Capture the cell that displays the provided text and extract its [X, Y] central coordinate. 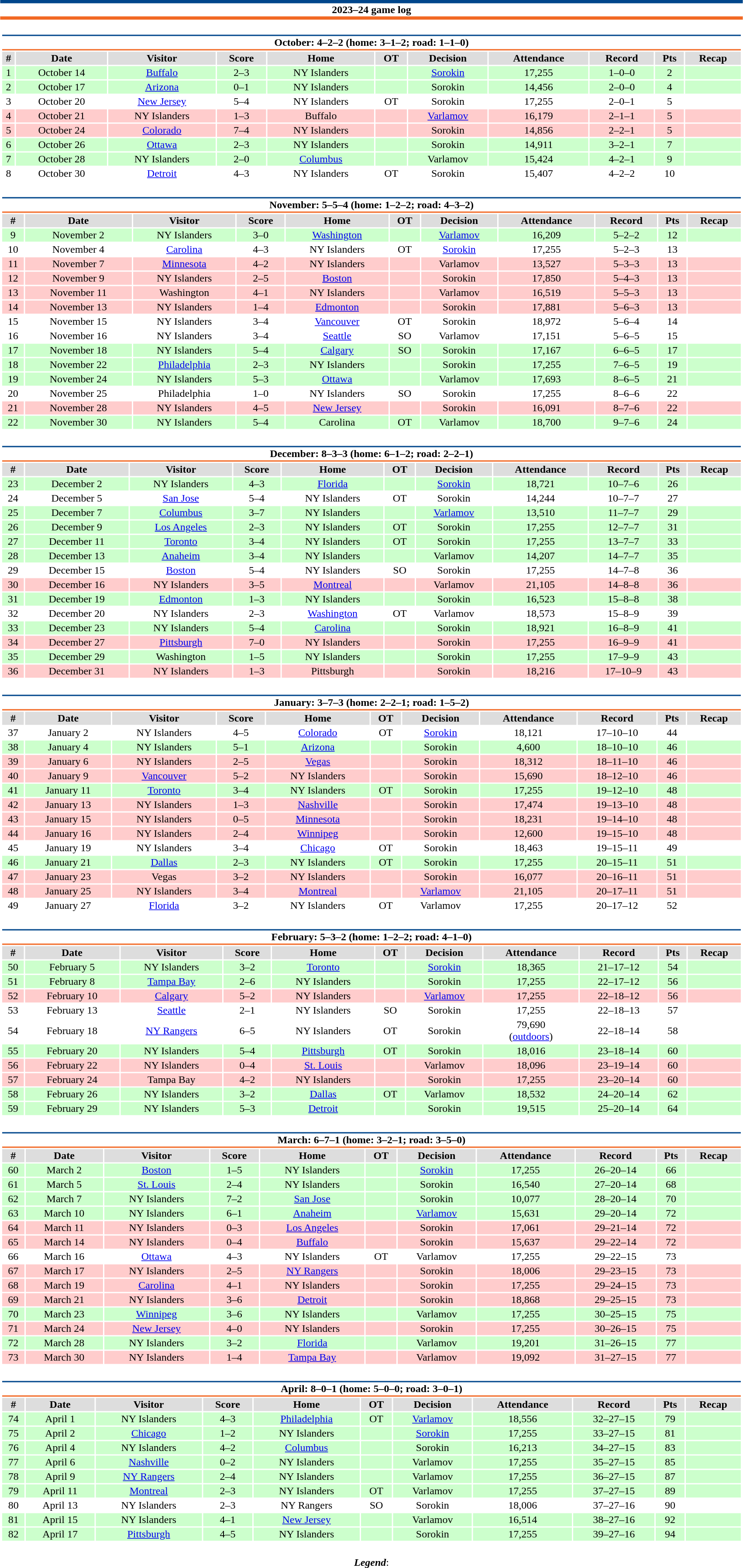
October: 4–2–2 (home: 3–1–2; road: 1–1–0) [371, 43]
November 7 [78, 264]
12–7–7 [623, 527]
5–1 [241, 747]
December 31 [77, 671]
November: 5–5–4 (home: 1–2–2; road: 4–3–2) [371, 205]
14,456 [539, 87]
16,209 [547, 235]
November 24 [78, 379]
3–2–1 [622, 144]
February 5 [72, 967]
February 22 [72, 1066]
92 [670, 1520]
November 28 [78, 408]
January 15 [68, 819]
8–6–6 [626, 393]
1–2 [227, 1433]
29–25–15 [616, 1300]
April 15 [60, 1520]
10–7–6 [623, 484]
17,850 [547, 278]
30–26–15 [616, 1328]
29–23–15 [616, 1271]
17,167 [547, 351]
42 [13, 805]
18,016 [531, 1051]
23 [13, 484]
19–13–10 [617, 805]
15–8–8 [623, 599]
34 [13, 642]
85 [670, 1462]
January 25 [68, 891]
33–27–15 [614, 1433]
April 11 [60, 1491]
March 23 [64, 1314]
18,573 [540, 613]
November 4 [78, 249]
25–20–14 [619, 1108]
23–18–14 [619, 1051]
83 [670, 1448]
1 [8, 73]
April 9 [60, 1477]
16–8–9 [623, 628]
22–18–14 [619, 1030]
December 2 [77, 484]
61 [13, 1184]
59 [13, 1108]
February 13 [72, 1011]
18,365 [531, 967]
25 [13, 513]
29–20–14 [616, 1213]
18,556 [523, 1419]
39–27–16 [614, 1534]
16 [13, 336]
11–7–7 [623, 513]
March 21 [64, 1300]
36–27–15 [614, 1477]
18,532 [531, 1094]
55 [13, 1051]
79,690(outdoors) [531, 1030]
17–10–10 [617, 733]
October 21 [62, 116]
November 18 [78, 351]
29–22–14 [616, 1242]
13,527 [547, 264]
18–12–10 [617, 776]
45 [13, 848]
January 16 [68, 833]
10–7–7 [623, 498]
15,631 [526, 1213]
19,201 [526, 1343]
April 13 [60, 1506]
37–27–15 [614, 1491]
January 21 [68, 862]
17–10–9 [623, 671]
76 [13, 1448]
2–0–0 [622, 87]
December: 8–3–3 (home: 6–1–2; road: 2–2–1) [371, 454]
17,151 [547, 336]
March 7 [64, 1199]
3–5 [257, 585]
14,911 [539, 144]
21–17–12 [619, 967]
January: 3–7–3 (home: 2–2–1; road: 1–5–2) [371, 703]
15,424 [539, 159]
14–8–8 [623, 585]
18,868 [526, 1300]
82 [13, 1534]
18,700 [547, 422]
December 11 [77, 542]
78 [13, 1477]
23–19–14 [619, 1066]
5–6–5 [626, 336]
19,092 [526, 1357]
2–1 [247, 1011]
October 24 [62, 131]
15–8–9 [623, 613]
69 [13, 1300]
5–2–3 [626, 249]
December 13 [77, 556]
January 19 [68, 848]
November 30 [78, 422]
5–6–4 [626, 322]
December 7 [77, 513]
14–7–7 [623, 556]
2–2–1 [622, 131]
April 6 [60, 1462]
18,231 [528, 819]
November 15 [78, 322]
32 [13, 613]
40 [13, 776]
2–6 [247, 982]
2–1–1 [622, 116]
19–12–10 [617, 791]
18,972 [547, 322]
April: 8–0–1 (home: 5–0–0; road: 3–0–1) [371, 1389]
February: 5–3–2 (home: 1–2–2; road: 4–1–0) [371, 937]
17,061 [526, 1228]
January 23 [68, 877]
4–2–1 [622, 159]
December 27 [77, 642]
October 20 [62, 102]
5–5–3 [626, 293]
18 [13, 364]
29–21–14 [616, 1228]
October 28 [62, 159]
24–20–14 [619, 1094]
7–4 [241, 131]
October 14 [62, 73]
February 26 [72, 1094]
January 11 [68, 791]
7–6–5 [626, 364]
18,312 [528, 762]
February 18 [72, 1030]
November 13 [78, 307]
April 4 [60, 1448]
January 27 [68, 906]
18,921 [540, 628]
32–27–15 [614, 1419]
16,514 [523, 1520]
63 [13, 1213]
November 9 [78, 278]
October 30 [62, 173]
19,515 [531, 1108]
6–5 [247, 1030]
December 15 [77, 571]
December 23 [77, 628]
14–7–8 [623, 571]
15,690 [528, 776]
16,523 [540, 599]
89 [670, 1491]
15,637 [526, 1242]
November 16 [78, 336]
13,510 [540, 513]
31–26–15 [616, 1343]
April 2 [60, 1433]
5–6–3 [626, 307]
18,121 [528, 733]
0–5 [241, 819]
December 16 [77, 585]
6–1 [234, 1213]
10,077 [526, 1199]
8–6–5 [626, 379]
March 14 [64, 1242]
6–6–5 [626, 351]
20 [13, 393]
0–1 [241, 87]
March 30 [64, 1357]
47 [13, 877]
15,407 [539, 173]
4–2–2 [622, 173]
16,540 [526, 1184]
12,600 [528, 833]
0–2 [227, 1462]
22–18–13 [619, 1011]
October 26 [62, 144]
January 13 [68, 805]
94 [670, 1534]
20–15–11 [617, 862]
7–2 [234, 1199]
4–0 [234, 1328]
9–7–6 [626, 422]
38–27–16 [614, 1520]
18–10–10 [617, 747]
8–7–6 [626, 408]
March 10 [64, 1213]
20–17–11 [617, 891]
3 [8, 102]
November 25 [78, 393]
28–20–14 [616, 1199]
19–14–10 [617, 819]
March 5 [64, 1184]
34–27–15 [614, 1448]
February 24 [72, 1080]
January 2 [68, 733]
February 29 [72, 1108]
April 17 [60, 1534]
February 8 [72, 982]
5–2–2 [626, 235]
17–9–9 [623, 657]
18,463 [528, 848]
14,244 [540, 498]
April 1 [60, 1419]
14,856 [539, 131]
23–20–14 [619, 1080]
19–15–10 [617, 833]
3–7 [257, 513]
March 11 [64, 1228]
18,721 [540, 484]
2–0 [241, 159]
8 [8, 173]
1–0 [261, 393]
37 [13, 733]
20–16–11 [617, 877]
January 6 [68, 762]
March 17 [64, 1271]
67 [13, 1271]
6 [8, 144]
17,474 [528, 805]
16,519 [547, 293]
18,096 [531, 1066]
16,213 [523, 1448]
4,600 [528, 747]
18–11–10 [617, 762]
26–20–14 [616, 1170]
March 19 [64, 1286]
19–15–11 [617, 848]
March 2 [64, 1170]
7–0 [257, 642]
16–9–9 [623, 642]
November 2 [78, 235]
December 20 [77, 613]
37–27–16 [614, 1506]
18,216 [540, 671]
17,693 [547, 379]
November 11 [78, 293]
29–24–15 [616, 1286]
December 19 [77, 599]
20–17–12 [617, 906]
2023–24 game log [371, 10]
December 29 [77, 657]
16,077 [528, 877]
5–4–3 [626, 278]
1–0–0 [622, 73]
35–27–15 [614, 1462]
February 20 [72, 1051]
50 [13, 967]
January 4 [68, 747]
March 16 [64, 1257]
27–20–14 [616, 1184]
14,207 [540, 556]
October 17 [62, 87]
0–3 [234, 1228]
2–0–1 [622, 102]
65 [13, 1242]
80 [13, 1506]
16,091 [547, 408]
87 [670, 1477]
28 [13, 556]
11 [13, 264]
31–27–15 [616, 1357]
90 [670, 1506]
February 10 [72, 996]
March 24 [64, 1328]
March 28 [64, 1343]
March: 6–7–1 (home: 3–2–1; road: 3–5–0) [371, 1140]
53 [13, 1011]
November 22 [78, 364]
13–7–7 [623, 542]
December 9 [77, 527]
30 [13, 585]
December 5 [77, 498]
January 9 [68, 776]
3–0 [261, 235]
5–3–3 [626, 264]
74 [13, 1419]
22–17–12 [619, 982]
17,881 [547, 307]
16,179 [539, 116]
30–25–15 [616, 1314]
71 [13, 1328]
22–18–12 [619, 996]
29–22–15 [616, 1257]
